Provide the (X, Y) coordinate of the cell's center where the given text is located.  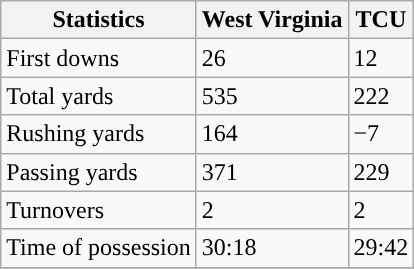
TCU (381, 20)
−7 (381, 134)
Time of possession (99, 248)
164 (272, 134)
Turnovers (99, 210)
Passing yards (99, 172)
222 (381, 96)
535 (272, 96)
Total yards (99, 96)
26 (272, 58)
12 (381, 58)
Rushing yards (99, 134)
29:42 (381, 248)
371 (272, 172)
229 (381, 172)
Statistics (99, 20)
First downs (99, 58)
West Virginia (272, 20)
30:18 (272, 248)
